Pinpoint the cell where the given text exists, returning its [X, Y] midpoint coordinate. 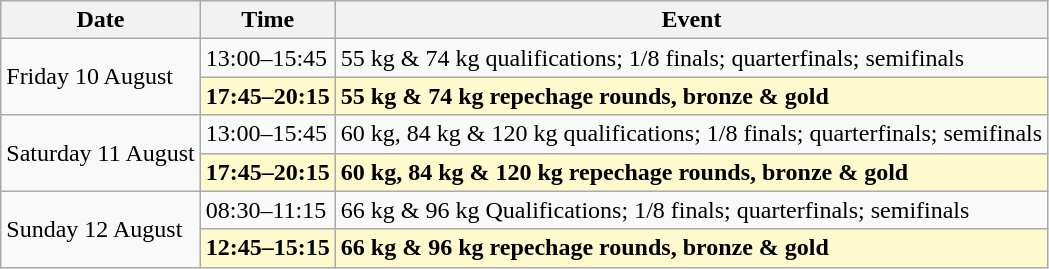
55 kg & 74 kg qualifications; 1/8 finals; quarterfinals; semifinals [691, 58]
08:30–11:15 [268, 210]
60 kg, 84 kg & 120 kg qualifications; 1/8 finals; quarterfinals; semifinals [691, 134]
60 kg, 84 kg & 120 kg repechage rounds, bronze & gold [691, 172]
12:45–15:15 [268, 248]
Time [268, 20]
Date [101, 20]
55 kg & 74 kg repechage rounds, bronze & gold [691, 96]
Friday 10 August [101, 77]
Sunday 12 August [101, 229]
66 kg & 96 kg repechage rounds, bronze & gold [691, 248]
Saturday 11 August [101, 153]
Event [691, 20]
66 kg & 96 kg Qualifications; 1/8 finals; quarterfinals; semifinals [691, 210]
